Return the [X, Y] coordinate for the center point of the cell that contains the specified text.  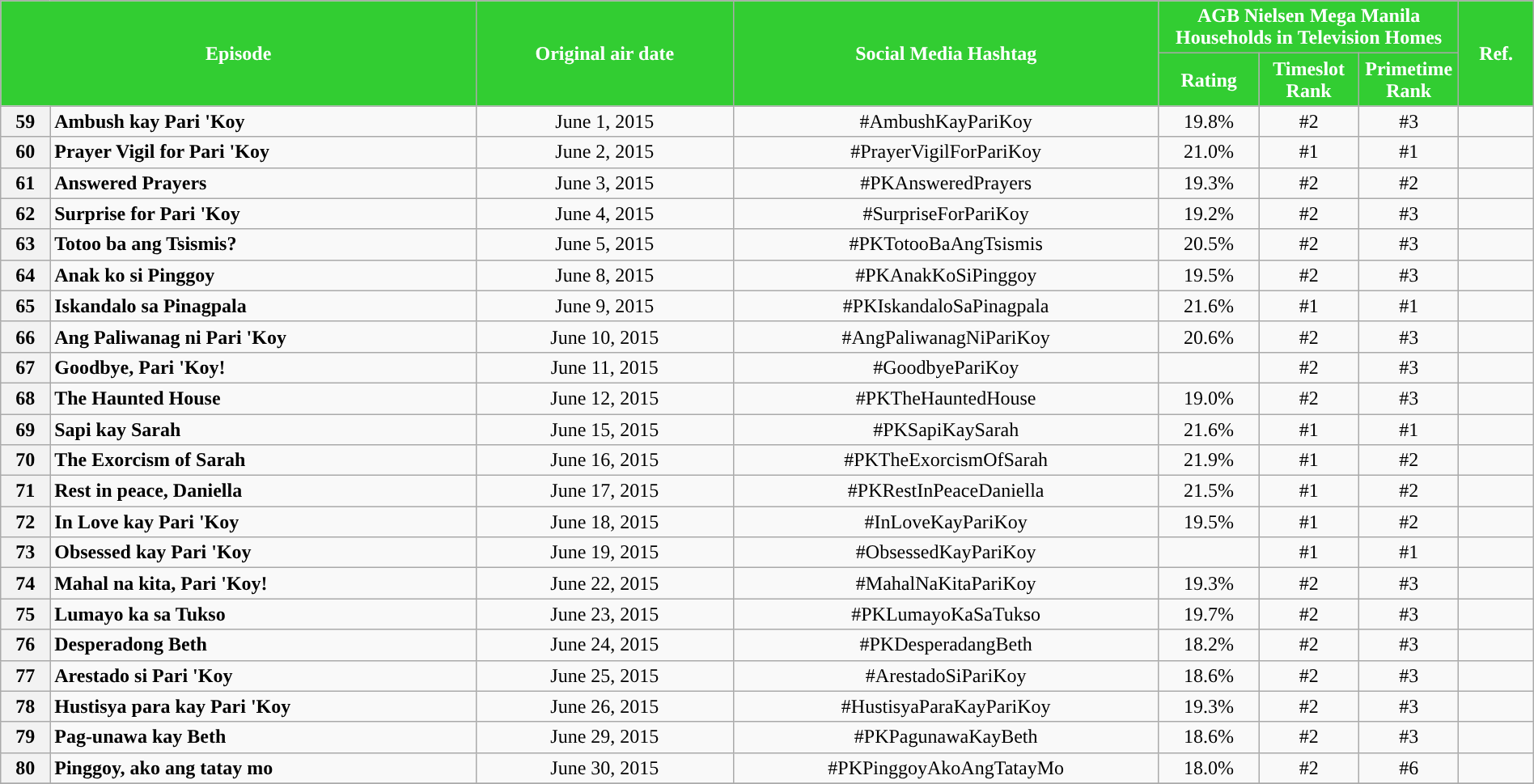
#PKLumayoKaSaTukso [946, 614]
June 5, 2015 [605, 244]
Episode [239, 53]
Pinggoy, ako ang tatay mo [264, 768]
Desperadong Beth [264, 645]
Sapi kay Sarah [264, 430]
June 8, 2015 [605, 275]
Obsessed kay Pari 'Koy [264, 553]
#PKRestInPeaceDaniella [946, 491]
Arestado si Pari 'Koy [264, 676]
Mahal na kita, Pari 'Koy! [264, 583]
Iskandalo sa Pinagpala [264, 306]
19.0% [1209, 398]
19.2% [1209, 214]
Primetime Rank [1409, 79]
The Haunted House [264, 398]
Timeslot Rank [1309, 79]
Ref. [1496, 53]
#PKPinggoyAkoAngTatayMo [946, 768]
June 9, 2015 [605, 306]
61 [26, 183]
June 24, 2015 [605, 645]
#PKDesperadangBeth [946, 645]
18.2% [1209, 645]
June 19, 2015 [605, 553]
Totoo ba ang Tsismis? [264, 244]
77 [26, 676]
Rest in peace, Daniella [264, 491]
66 [26, 337]
#GoodbyePariKoy [946, 367]
AGB Nielsen Mega Manila Households in Television Homes [1309, 28]
Social Media Hashtag [946, 53]
#ObsessedKayPariKoy [946, 553]
21.0% [1209, 152]
June 26, 2015 [605, 706]
Anak ko si Pinggoy [264, 275]
20.6% [1209, 337]
74 [26, 583]
79 [26, 737]
Hustisya para kay Pari 'Koy [264, 706]
21.9% [1209, 460]
June 18, 2015 [605, 522]
73 [26, 553]
#PKAnsweredPrayers [946, 183]
June 10, 2015 [605, 337]
Original air date [605, 53]
#InLoveKayPariKoy [946, 522]
June 22, 2015 [605, 583]
In Love kay Pari 'Koy [264, 522]
#PKTheExorcismOfSarah [946, 460]
#MahalNaKitaPariKoy [946, 583]
68 [26, 398]
Answered Prayers [264, 183]
78 [26, 706]
June 15, 2015 [605, 430]
Pag-unawa kay Beth [264, 737]
Goodbye, Pari 'Koy! [264, 367]
75 [26, 614]
67 [26, 367]
64 [26, 275]
59 [26, 121]
#AmbushKayPariKoy [946, 121]
65 [26, 306]
80 [26, 768]
June 4, 2015 [605, 214]
18.0% [1209, 768]
#6 [1409, 768]
#PKAnakKoSiPinggoy [946, 275]
June 17, 2015 [605, 491]
19.8% [1209, 121]
#PKTheHauntedHouse [946, 398]
Prayer Vigil for Pari 'Koy [264, 152]
Lumayo ka sa Tukso [264, 614]
The Exorcism of Sarah [264, 460]
70 [26, 460]
#PKPagunawaKayBeth [946, 737]
Rating [1209, 79]
June 29, 2015 [605, 737]
76 [26, 645]
#AngPaliwanagNiPariKoy [946, 337]
Ang Paliwanag ni Pari 'Koy [264, 337]
62 [26, 214]
June 25, 2015 [605, 676]
#PKIskandaloSaPinagpala [946, 306]
June 11, 2015 [605, 367]
19.7% [1209, 614]
Surprise for Pari 'Koy [264, 214]
June 16, 2015 [605, 460]
63 [26, 244]
71 [26, 491]
#HustisyaParaKayPariKoy [946, 706]
#PKSapiKaySarah [946, 430]
June 2, 2015 [605, 152]
#SurpriseForPariKoy [946, 214]
21.5% [1209, 491]
20.5% [1209, 244]
June 12, 2015 [605, 398]
60 [26, 152]
June 30, 2015 [605, 768]
#ArestadoSiPariKoy [946, 676]
69 [26, 430]
June 23, 2015 [605, 614]
June 1, 2015 [605, 121]
72 [26, 522]
#PKTotooBaAngTsismis [946, 244]
Ambush kay Pari 'Koy [264, 121]
June 3, 2015 [605, 183]
#PrayerVigilForPariKoy [946, 152]
